Scan for the cell matching the given text and deliver its (X, Y) coordinate at center. 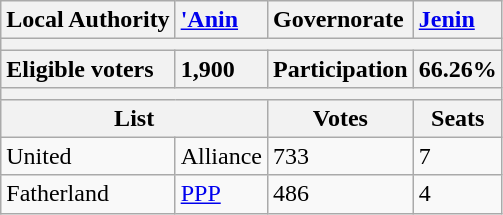
7 (458, 156)
Fatherland (88, 194)
Votes (341, 118)
Jenin (458, 20)
Seats (458, 118)
Participation (341, 69)
Alliance (221, 156)
Governorate (341, 20)
Eligible voters (88, 69)
733 (341, 156)
486 (341, 194)
United (88, 156)
Local Authority (88, 20)
1,900 (221, 69)
'Anin (221, 20)
PPP (221, 194)
List (134, 118)
66.26% (458, 69)
4 (458, 194)
